Scan for the cell matching the given text and deliver its (X, Y) coordinate at center. 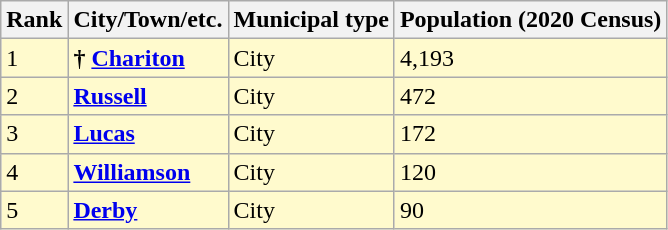
172 (530, 134)
Population (2020 Census) (530, 20)
90 (530, 210)
Rank (34, 20)
4 (34, 172)
Lucas (148, 134)
† Chariton (148, 58)
Williamson (148, 172)
Derby (148, 210)
Russell (148, 96)
472 (530, 96)
City/Town/etc. (148, 20)
120 (530, 172)
Municipal type (311, 20)
3 (34, 134)
4,193 (530, 58)
1 (34, 58)
5 (34, 210)
2 (34, 96)
